Identify which cell holds the provided text, then report its (X, Y) central coordinate. 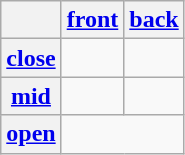
open (31, 134)
front (92, 20)
mid (31, 96)
back (154, 20)
close (31, 58)
